From the cell containing the given text, extract its center point as (x, y) coordinate. 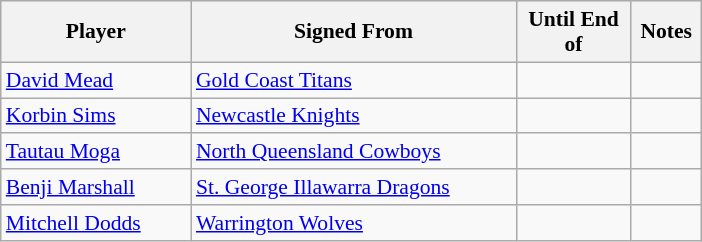
Newcastle Knights (354, 116)
Benji Marshall (96, 187)
St. George Illawarra Dragons (354, 187)
David Mead (96, 80)
Warrington Wolves (354, 223)
Gold Coast Titans (354, 80)
North Queensland Cowboys (354, 152)
Signed From (354, 32)
Until End of (574, 32)
Tautau Moga (96, 152)
Mitchell Dodds (96, 223)
Notes (666, 32)
Player (96, 32)
Korbin Sims (96, 116)
